Return (x, y) of the center of cell containing provided text 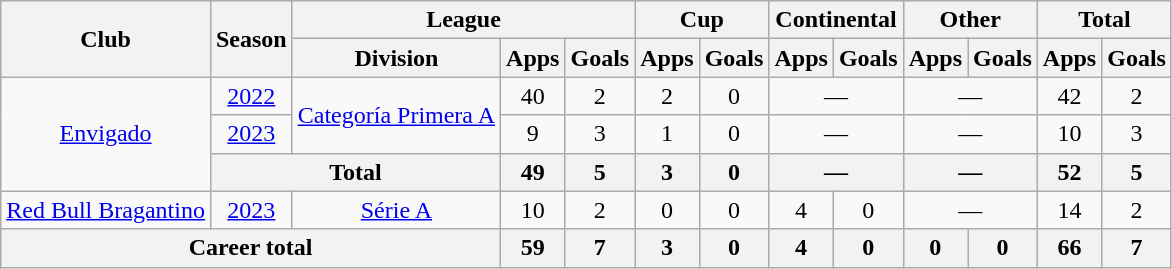
Continental (836, 20)
Division (396, 58)
Série A (396, 210)
Red Bull Bragantino (106, 210)
Categoría Primera A (396, 115)
Other (970, 20)
Cup (702, 20)
Season (251, 39)
Club (106, 39)
2022 (251, 96)
Envigado (106, 134)
66 (1069, 248)
52 (1069, 172)
9 (533, 134)
40 (533, 96)
Career total (251, 248)
59 (533, 248)
49 (533, 172)
14 (1069, 210)
42 (1069, 96)
1 (667, 134)
League (464, 20)
